Locate the cell with the specified text and output its (x, y) center coordinate. 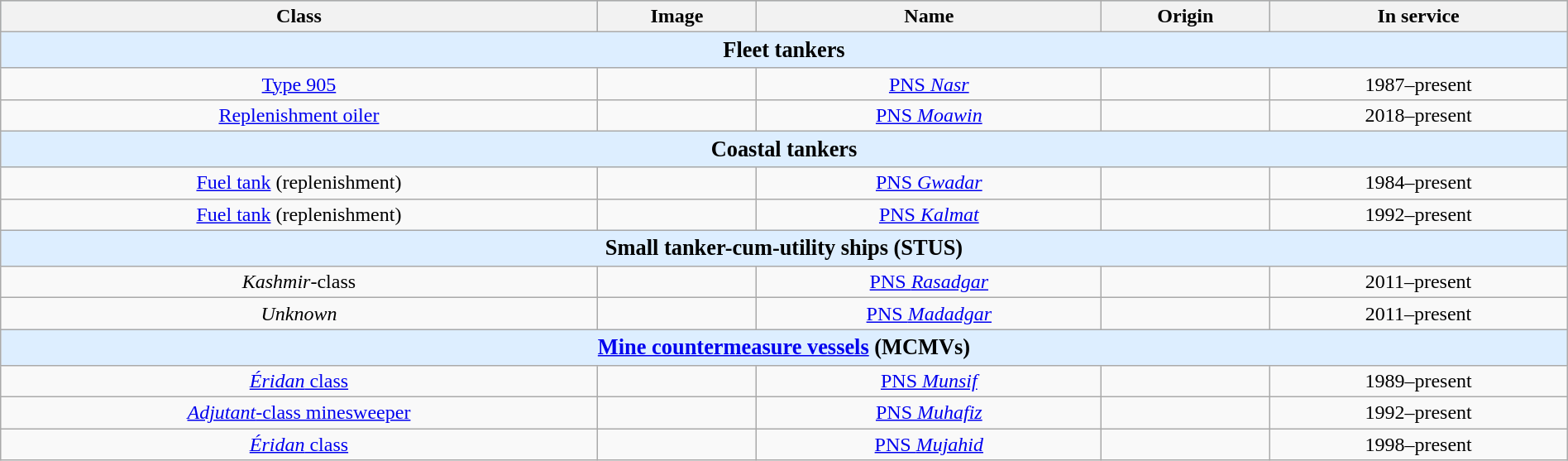
Name (930, 17)
PNS Muhafiz (930, 412)
Mine countermeasure vessels (MCMVs) (784, 348)
Coastal tankers (784, 149)
Small tanker-cum-utility ships (STUS) (784, 248)
Adjutant-class minesweeper (299, 412)
PNS Madadgar (930, 314)
In service (1418, 17)
Kashmir-class (299, 282)
PNS Gwadar (930, 183)
1989–present (1418, 381)
Image (676, 17)
PNS Nasr (930, 84)
PNS Mujahid (930, 444)
Replenishment oiler (299, 115)
1987–present (1418, 84)
Origin (1186, 17)
Fleet tankers (784, 50)
PNS Rasadgar (930, 282)
Type 905 (299, 84)
1998–present (1418, 444)
Unknown (299, 314)
PNS Moawin (930, 115)
PNS Munsif (930, 381)
1984–present (1418, 183)
2018–present (1418, 115)
Class (299, 17)
PNS Kalmat (930, 214)
